Identify which cell holds the provided text, then report its [x, y] central coordinate. 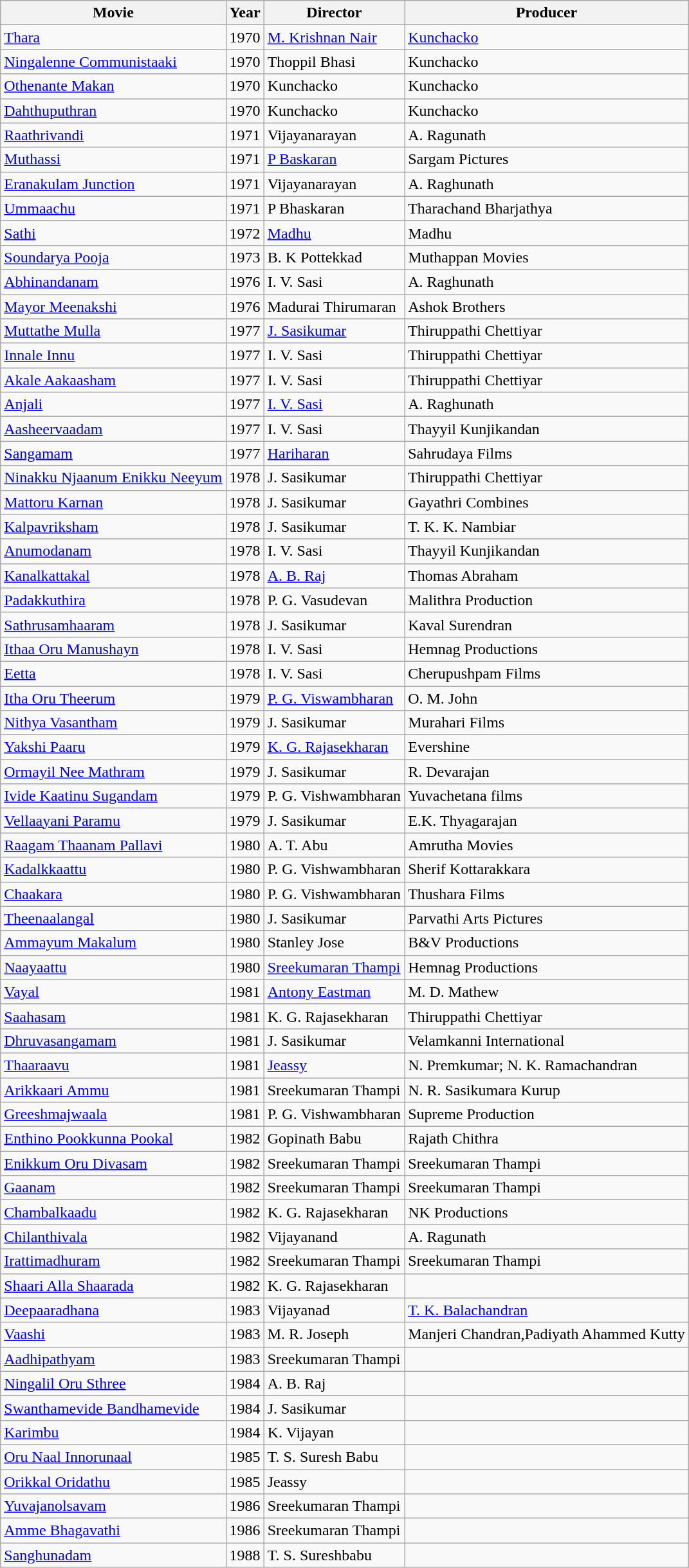
Swanthamevide Bandhamevide [113, 1408]
Dhruvasangamam [113, 1041]
Producer [547, 13]
Ivide Kaatinu Sugandam [113, 796]
1988 [244, 1555]
Movie [113, 13]
Kaval Surendran [547, 624]
Malithra Production [547, 600]
Sahrudaya Films [547, 453]
Stanley Jose [335, 943]
Vellaayani Paramu [113, 821]
Akale Aakaasham [113, 380]
Ningalenne Communistaaki [113, 62]
Madurai Thirumaran [335, 307]
Raagam Thaanam Pallavi [113, 845]
Vayal [113, 992]
K. Vijayan [335, 1432]
T. K. K. Nambiar [547, 527]
Abhinandanam [113, 282]
M. R. Joseph [335, 1335]
Ashok Brothers [547, 307]
Ummaachu [113, 208]
Cherupushpam Films [547, 673]
Greeshmajwaala [113, 1115]
Anjali [113, 405]
Kanalkattakal [113, 576]
Vijayanand [335, 1237]
Muthappan Movies [547, 257]
Amme Bhagavathi [113, 1531]
Arikkaari Ammu [113, 1090]
Supreme Production [547, 1115]
M. D. Mathew [547, 992]
Yuvajanolsavam [113, 1506]
Chilanthivala [113, 1237]
Parvathi Arts Pictures [547, 918]
Director [335, 13]
Padakkuthira [113, 600]
Anumodanam [113, 551]
Muttathe Mulla [113, 331]
1972 [244, 233]
NK Productions [547, 1212]
Saahasam [113, 1016]
Rajath Chithra [547, 1139]
Sargam Pictures [547, 160]
A. T. Abu [335, 845]
Aadhipathyam [113, 1359]
Shaari Alla Shaarada [113, 1286]
Year [244, 13]
Evershine [547, 747]
Sathrusamhaaram [113, 624]
Sanghunadam [113, 1555]
Gayathri Combines [547, 502]
Sangamam [113, 453]
Sherif Kottarakkara [547, 870]
Ammayum Makalum [113, 943]
Thoppil Bhasi [335, 62]
Aasheervaadam [113, 429]
Chambalkaadu [113, 1212]
Orikkal Oridathu [113, 1481]
Thomas Abraham [547, 576]
Murahari Films [547, 723]
E.K. Thyagarajan [547, 821]
Enthino Pookkunna Pookal [113, 1139]
Nithya Vasantham [113, 723]
Itha Oru Theerum [113, 698]
Mayor Meenakshi [113, 307]
Yuvachetana films [547, 796]
Antony Eastman [335, 992]
Karimbu [113, 1432]
Velamkanni International [547, 1041]
M. Krishnan Nair [335, 37]
O. M. John [547, 698]
Thara [113, 37]
Ormayil Nee Mathram [113, 772]
P. G. Vasudevan [335, 600]
N. Premkumar; N. K. Ramachandran [547, 1065]
1973 [244, 257]
Ninakku Njaanum Enikku Neeyum [113, 478]
Kadalkkaattu [113, 870]
P Baskaran [335, 160]
Kalpavriksham [113, 527]
Innale Innu [113, 356]
Vijayanad [335, 1310]
Hariharan [335, 453]
B&V Productions [547, 943]
Enikkum Oru Divasam [113, 1163]
Irattimadhuram [113, 1261]
Ithaa Oru Manushayn [113, 649]
Thaaraavu [113, 1065]
Tharachand Bharjathya [547, 208]
Eetta [113, 673]
Yakshi Paaru [113, 747]
Amrutha Movies [547, 845]
T. K. Balachandran [547, 1310]
Naayaattu [113, 967]
Manjeri Chandran,Padiyath Ahammed Kutty [547, 1335]
Chaakara [113, 894]
P. G. Viswambharan [335, 698]
P Bhaskaran [335, 208]
Deepaaradhana [113, 1310]
Ningalil Oru Sthree [113, 1383]
Soundarya Pooja [113, 257]
Thushara Films [547, 894]
Othenante Makan [113, 86]
B. K Pottekkad [335, 257]
Dahthuputhran [113, 111]
N. R. Sasikumara Kurup [547, 1090]
Muthassi [113, 160]
Vaashi [113, 1335]
Sathi [113, 233]
Theenaalangal [113, 918]
Gaanam [113, 1188]
T. S. Suresh Babu [335, 1457]
Oru Naal Innorunaal [113, 1457]
Mattoru Karnan [113, 502]
Gopinath Babu [335, 1139]
Raathrivandi [113, 135]
T. S. Sureshbabu [335, 1555]
R. Devarajan [547, 772]
Eranakulam Junction [113, 184]
